Locate the cell with the specified text and output its (X, Y) center coordinate. 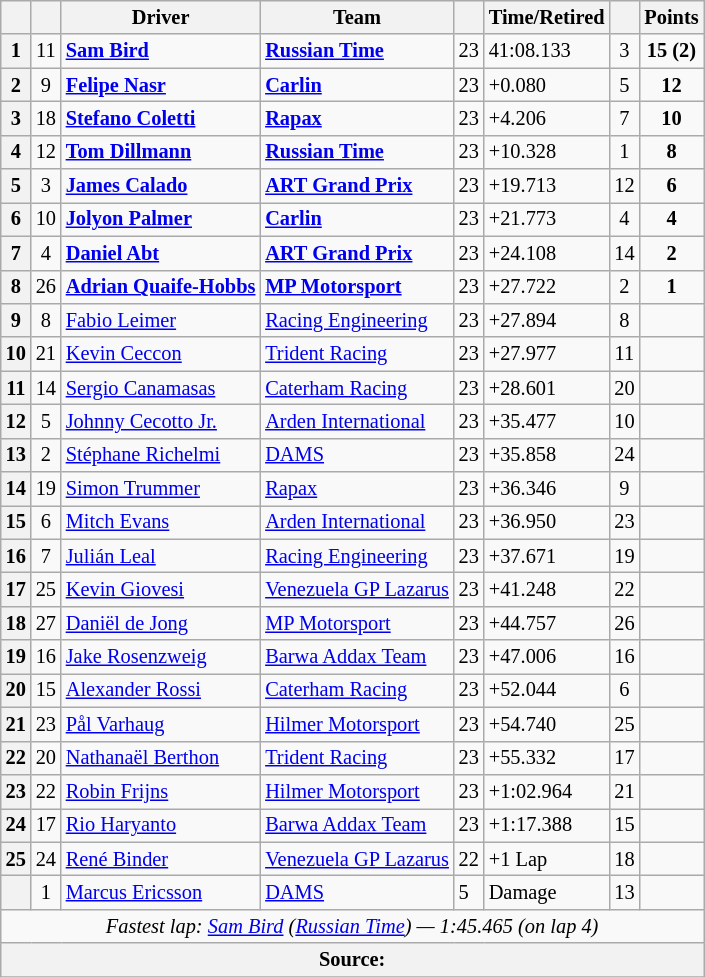
+52.044 (547, 690)
+35.858 (547, 455)
Adrian Quaife-Hobbs (160, 287)
Kevin Ceccon (160, 354)
Daniël de Jong (160, 623)
Robin Frijns (160, 791)
Mitch Evans (160, 522)
+36.950 (547, 522)
Kevin Giovesi (160, 589)
Source: (352, 960)
+47.006 (547, 657)
Jake Rosenzweig (160, 657)
Fabio Leimer (160, 320)
+41.248 (547, 589)
Driver (160, 17)
Jolyon Palmer (160, 219)
Felipe Nasr (160, 85)
Time/Retired (547, 17)
Sergio Canamasas (160, 388)
+24.108 (547, 253)
Fastest lap: Sam Bird (Russian Time) — 1:45.465 (on lap 4) (352, 926)
Points (671, 17)
+27.977 (547, 354)
+27.722 (547, 287)
+35.477 (547, 421)
Daniel Abt (160, 253)
+27.894 (547, 320)
Rio Haryanto (160, 825)
+0.080 (547, 85)
René Binder (160, 859)
27 (46, 623)
+19.713 (547, 186)
Stéphane Richelmi (160, 455)
+37.671 (547, 556)
Marcus Ericsson (160, 892)
Tom Dillmann (160, 152)
+36.346 (547, 489)
Johnny Cecotto Jr. (160, 421)
Nathanaël Berthon (160, 758)
15 (2) (671, 51)
Damage (547, 892)
41:08.133 (547, 51)
+4.206 (547, 118)
James Calado (160, 186)
Pål Varhaug (160, 724)
+1:17.388 (547, 825)
+54.740 (547, 724)
+28.601 (547, 388)
Sam Bird (160, 51)
Stefano Coletti (160, 118)
Team (356, 17)
+10.328 (547, 152)
Julián Leal (160, 556)
+21.773 (547, 219)
+1:02.964 (547, 791)
+1 Lap (547, 859)
Simon Trummer (160, 489)
+55.332 (547, 758)
Alexander Rossi (160, 690)
+44.757 (547, 623)
